Return [X, Y] of the center of cell containing provided text 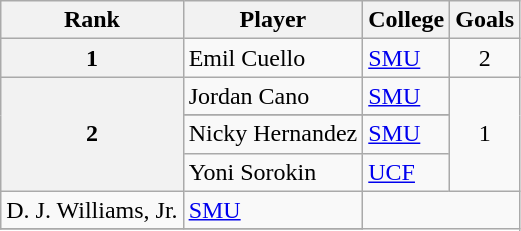
Nicky Hernandez [273, 134]
UCF [406, 172]
College [406, 20]
D. J. Williams, Jr. [92, 210]
Jordan Cano [273, 96]
Yoni Sorokin [273, 172]
Goals [485, 20]
Emil Cuello [273, 58]
Player [273, 20]
Rank [92, 20]
